Output the (x, y) coordinate of the center of the cell containing the given text.  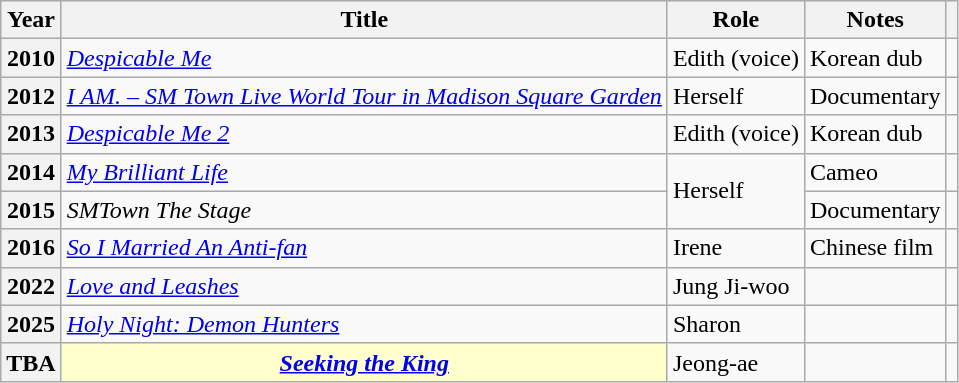
2016 (31, 248)
Despicable Me (364, 58)
2012 (31, 96)
2010 (31, 58)
SMTown The Stage (364, 210)
Role (736, 20)
Irene (736, 248)
Holy Night: Demon Hunters (364, 324)
Chinese film (875, 248)
Love and Leashes (364, 286)
Seeking the King (364, 362)
2015 (31, 210)
Despicable Me 2 (364, 134)
Title (364, 20)
2014 (31, 172)
Jung Ji-woo (736, 286)
Cameo (875, 172)
My Brilliant Life (364, 172)
2013 (31, 134)
Sharon (736, 324)
Notes (875, 20)
Year (31, 20)
So I Married An Anti-fan (364, 248)
2022 (31, 286)
TBA (31, 362)
I AM. – SM Town Live World Tour in Madison Square Garden (364, 96)
Jeong-ae (736, 362)
2025 (31, 324)
